Identify which cell holds the provided text, then report its [x, y] central coordinate. 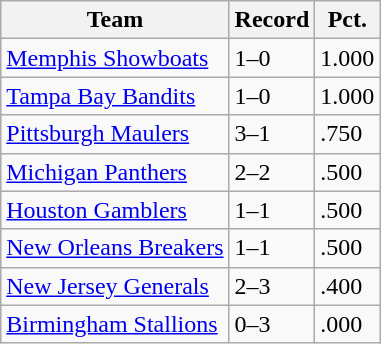
Pct. [348, 20]
Michigan Panthers [115, 172]
Pittsburgh Maulers [115, 134]
New Orleans Breakers [115, 248]
3–1 [272, 134]
.750 [348, 134]
Houston Gamblers [115, 210]
Record [272, 20]
Team [115, 20]
New Jersey Generals [115, 286]
Tampa Bay Bandits [115, 96]
.400 [348, 286]
Birmingham Stallions [115, 324]
2–2 [272, 172]
.000 [348, 324]
2–3 [272, 286]
Memphis Showboats [115, 58]
0–3 [272, 324]
